Determine the (X, Y) coordinate at the center of the cell enclosing the given text.  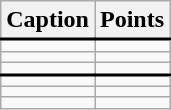
Points (132, 20)
Caption (48, 20)
